For the text-containing cell, return its midpoint in (x, y) coordinate format. 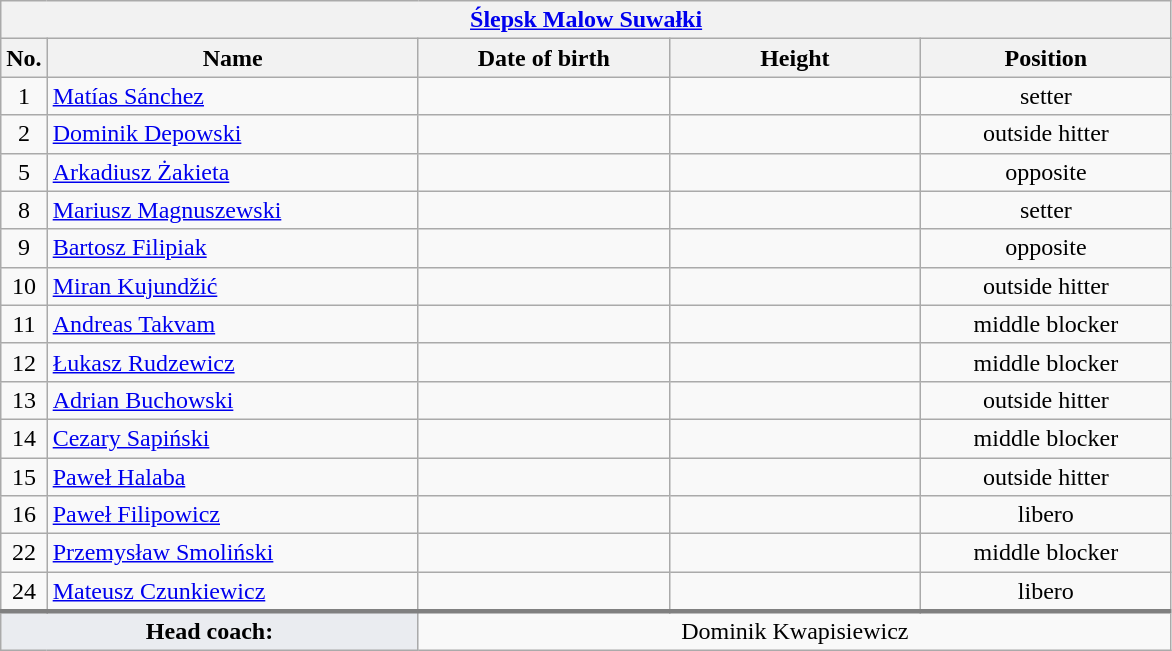
12 (24, 362)
16 (24, 515)
15 (24, 477)
10 (24, 286)
Andreas Takvam (232, 324)
Łukasz Rudzewicz (232, 362)
Paweł Halaba (232, 477)
Position (1046, 58)
Dominik Depowski (232, 134)
8 (24, 210)
Name (232, 58)
24 (24, 592)
Miran Kujundžić (232, 286)
Head coach: (210, 631)
14 (24, 438)
9 (24, 248)
2 (24, 134)
Arkadiusz Żakieta (232, 172)
5 (24, 172)
No. (24, 58)
Date of birth (544, 58)
Paweł Filipowicz (232, 515)
13 (24, 400)
Height (794, 58)
Przemysław Smoliński (232, 553)
Ślepsk Malow Suwałki (586, 20)
1 (24, 96)
Bartosz Filipiak (232, 248)
Cezary Sapiński (232, 438)
11 (24, 324)
Mariusz Magnuszewski (232, 210)
Adrian Buchowski (232, 400)
Matías Sánchez (232, 96)
Dominik Kwapisiewicz (794, 631)
Mateusz Czunkiewicz (232, 592)
22 (24, 553)
